Find where the given text appears and provide that cell's center as [X, Y] coordinate. 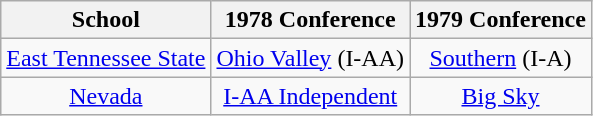
East Tennessee State [106, 58]
School [106, 20]
Ohio Valley (I-AA) [310, 58]
1979 Conference [501, 20]
1978 Conference [310, 20]
Southern (I-A) [501, 58]
I-AA Independent [310, 96]
Nevada [106, 96]
Big Sky [501, 96]
